Detect which cell encompasses the target text, then output its [x, y] center coordinate. 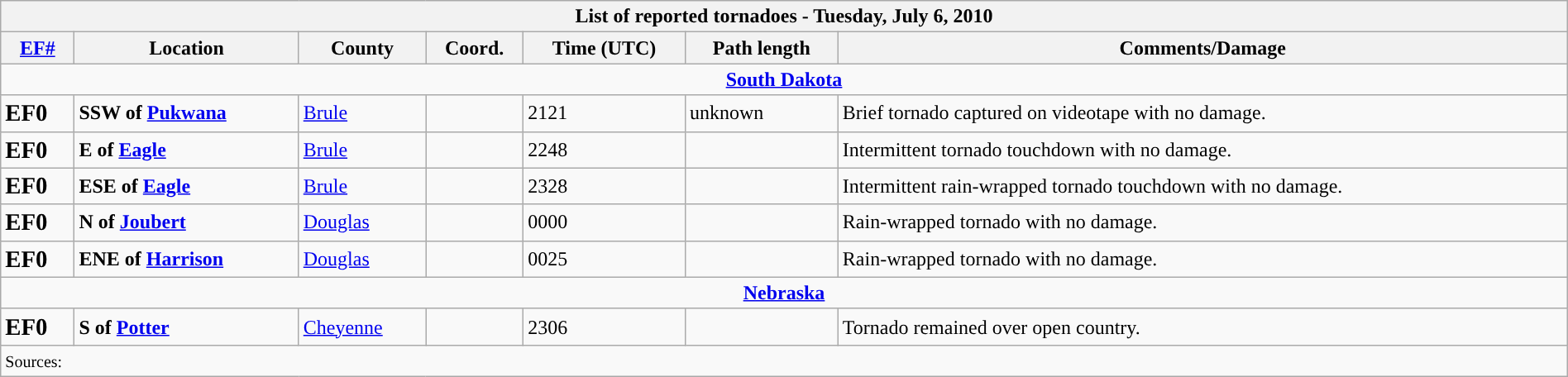
Path length [761, 48]
S of Potter [187, 327]
County [362, 48]
2248 [605, 150]
Nebraska [784, 293]
Brief tornado captured on videotape with no damage. [1202, 113]
Intermittent tornado touchdown with no damage. [1202, 150]
E of Eagle [187, 150]
Location [187, 48]
2121 [605, 113]
0025 [605, 259]
Comments/Damage [1202, 48]
Tornado remained over open country. [1202, 327]
Cheyenne [362, 327]
ESE of Eagle [187, 186]
SSW of Pukwana [187, 113]
Coord. [475, 48]
0000 [605, 222]
2328 [605, 186]
N of Joubert [187, 222]
South Dakota [784, 79]
ENE of Harrison [187, 259]
List of reported tornadoes - Tuesday, July 6, 2010 [784, 17]
Intermittent rain-wrapped tornado touchdown with no damage. [1202, 186]
unknown [761, 113]
EF# [38, 48]
Sources: [784, 360]
2306 [605, 327]
Time (UTC) [605, 48]
